Determine the (x, y) coordinate at the center of the cell enclosing the given text.  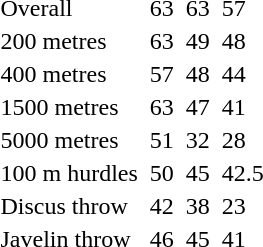
38 (198, 206)
32 (198, 140)
50 (162, 173)
47 (198, 107)
49 (198, 41)
42 (162, 206)
48 (198, 74)
45 (198, 173)
57 (162, 74)
51 (162, 140)
